Search for the cell housing the specified text and yield its [X, Y] center coordinate. 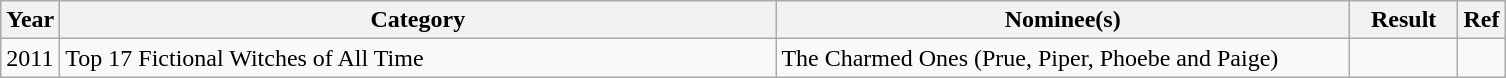
Nominee(s) [1063, 20]
Ref [1482, 20]
2011 [30, 58]
Result [1404, 20]
Category [418, 20]
Top 17 Fictional Witches of All Time [418, 58]
Year [30, 20]
The Charmed Ones (Prue, Piper, Phoebe and Paige) [1063, 58]
